Identify which cell holds the provided text, then report its [x, y] central coordinate. 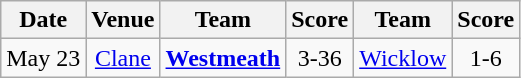
Clane [123, 58]
Venue [123, 20]
May 23 [44, 58]
3-36 [320, 58]
Date [44, 20]
Westmeath [223, 58]
1-6 [486, 58]
Wicklow [403, 58]
